Detect which cell encompasses the target text, then output its [x, y] center coordinate. 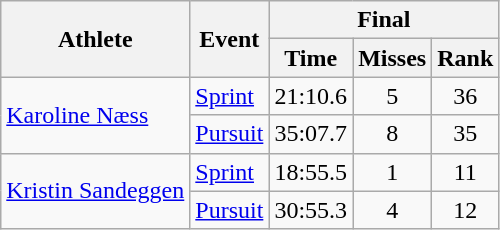
30:55.3 [311, 210]
5 [392, 96]
35 [466, 134]
Final [384, 20]
35:07.7 [311, 134]
Misses [392, 58]
21:10.6 [311, 96]
1 [392, 172]
Time [311, 58]
Rank [466, 58]
Karoline Næss [96, 115]
12 [466, 210]
36 [466, 96]
Event [230, 39]
11 [466, 172]
8 [392, 134]
Athlete [96, 39]
Kristin Sandeggen [96, 191]
4 [392, 210]
18:55.5 [311, 172]
